Identify which cell holds the provided text, then report its [X, Y] central coordinate. 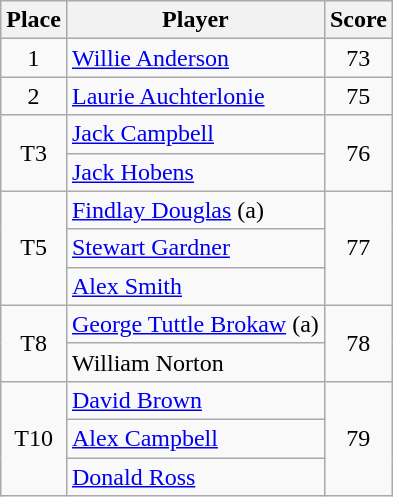
Player [195, 20]
William Norton [195, 362]
T3 [34, 153]
Alex Smith [195, 286]
76 [358, 153]
78 [358, 343]
Jack Hobens [195, 172]
T8 [34, 343]
Stewart Gardner [195, 248]
Score [358, 20]
Jack Campbell [195, 134]
2 [34, 96]
David Brown [195, 400]
T5 [34, 248]
Willie Anderson [195, 58]
T10 [34, 438]
79 [358, 438]
Place [34, 20]
George Tuttle Brokaw (a) [195, 324]
77 [358, 248]
Alex Campbell [195, 438]
Donald Ross [195, 477]
75 [358, 96]
1 [34, 58]
73 [358, 58]
Laurie Auchterlonie [195, 96]
Findlay Douglas (a) [195, 210]
